Extract the (X, Y) coordinate from the center of the cell holding the provided text.  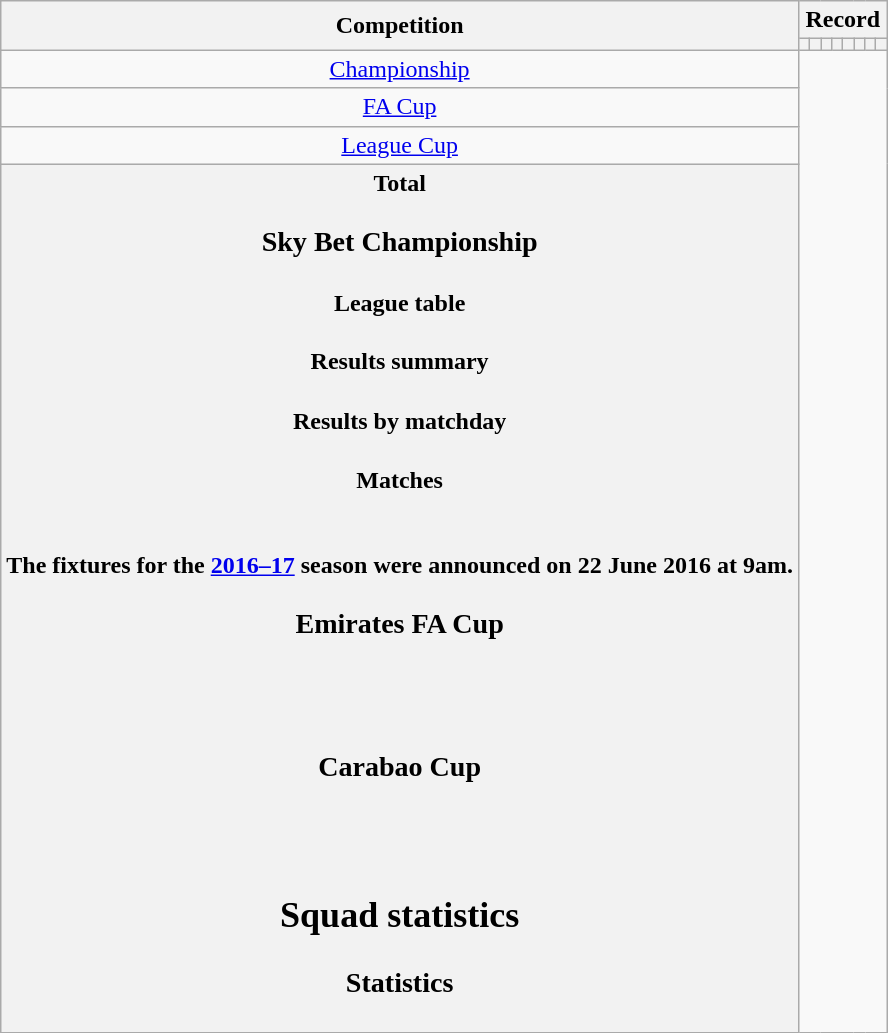
Record (842, 20)
Competition (400, 26)
League Cup (400, 145)
FA Cup (400, 107)
Championship (400, 69)
